From the cell containing the given text, extract its center point as [x, y] coordinate. 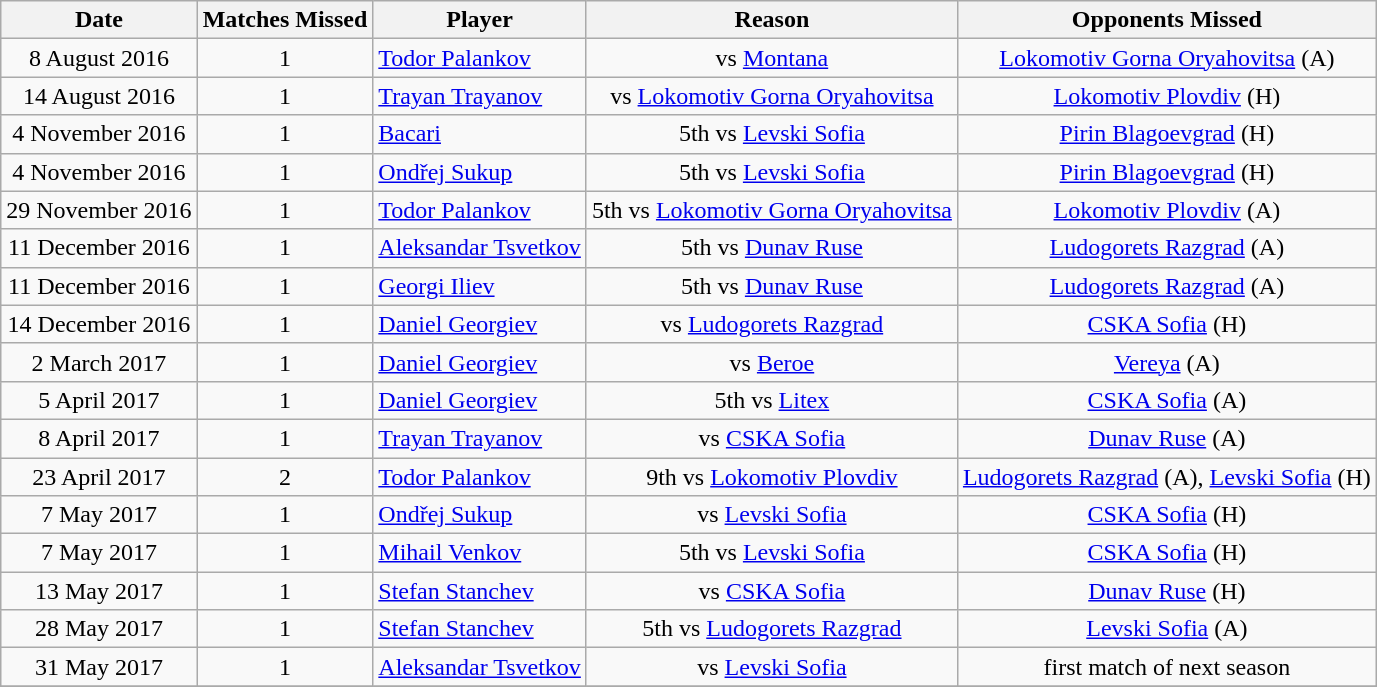
Dunav Ruse (A) [1166, 438]
Mihail Venkov [480, 553]
first match of next season [1166, 667]
8 April 2017 [99, 438]
Ludogorets Razgrad (A), Levski Sofia (H) [1166, 477]
5th vs Lokomotiv Gorna Oryahovitsa [772, 210]
CSKA Sofia (A) [1166, 400]
29 November 2016 [99, 210]
Bacari [480, 134]
14 August 2016 [99, 96]
vs Montana [772, 58]
31 May 2017 [99, 667]
vs Beroe [772, 362]
14 December 2016 [99, 324]
Date [99, 20]
2 [285, 477]
13 May 2017 [99, 591]
23 April 2017 [99, 477]
2 March 2017 [99, 362]
Opponents Missed [1166, 20]
Reason [772, 20]
vs Ludogorets Razgrad [772, 324]
Georgi Iliev [480, 286]
Player [480, 20]
vs Lokomotiv Gorna Oryahovitsa [772, 96]
28 May 2017 [99, 629]
8 August 2016 [99, 58]
Lokomotiv Gorna Oryahovitsa (A) [1166, 58]
9th vs Lokomotiv Plovdiv [772, 477]
5th vs Litex [772, 400]
5th vs Ludogorets Razgrad [772, 629]
5 April 2017 [99, 400]
Lokomotiv Plovdiv (A) [1166, 210]
Matches Missed [285, 20]
Vereya (A) [1166, 362]
Dunav Ruse (H) [1166, 591]
Levski Sofia (A) [1166, 629]
Lokomotiv Plovdiv (H) [1166, 96]
